Detect which cell encompasses the target text, then output its (x, y) center coordinate. 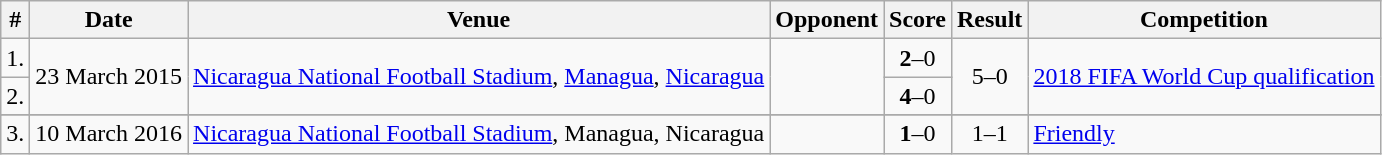
Score (918, 20)
2. (16, 96)
10 March 2016 (109, 134)
4–0 (918, 96)
Date (109, 20)
# (16, 20)
Venue (479, 20)
1–0 (918, 134)
5–0 (989, 77)
23 March 2015 (109, 77)
2–0 (918, 58)
Competition (1204, 20)
1. (16, 58)
2018 FIFA World Cup qualification (1204, 77)
3. (16, 134)
Opponent (827, 20)
Result (989, 20)
1–1 (989, 134)
Friendly (1204, 134)
